Locate the cell with the specified text and output its [x, y] center coordinate. 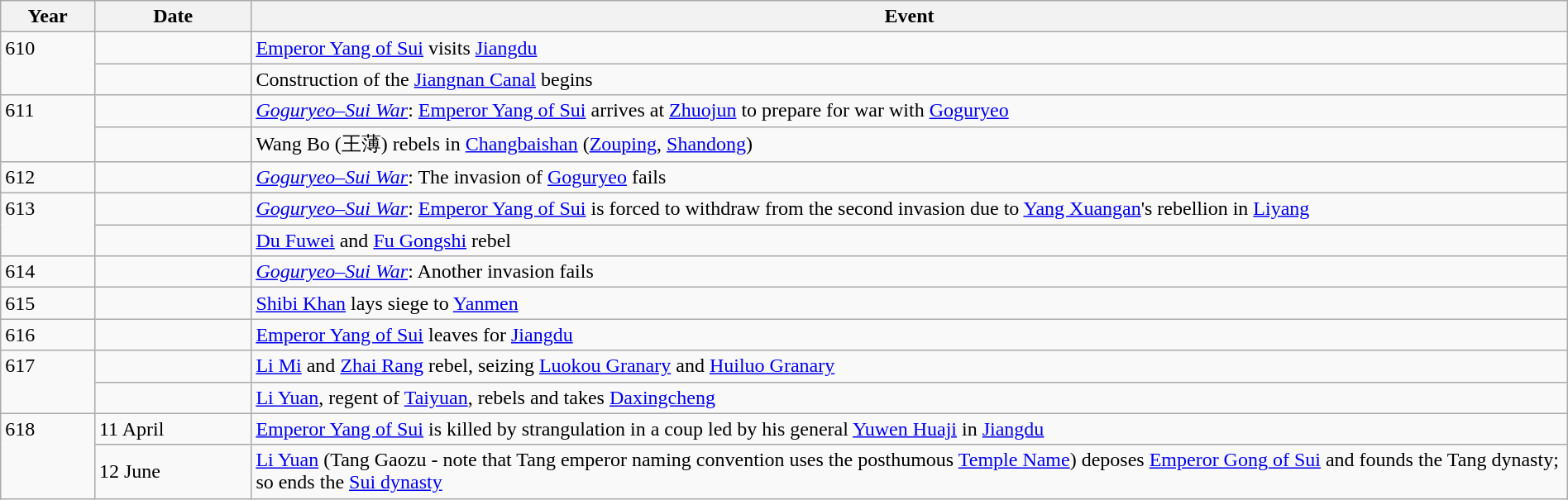
Year [48, 17]
617 [48, 382]
Emperor Yang of Sui visits Jiangdu [910, 48]
615 [48, 303]
Goguryeo–Sui War: Emperor Yang of Sui is forced to withdraw from the second invasion due to Yang Xuangan's rebellion in Liyang [910, 209]
Goguryeo–Sui War: The invasion of Goguryeo fails [910, 178]
Shibi Khan lays siege to Yanmen [910, 303]
611 [48, 129]
Goguryeo–Sui War: Emperor Yang of Sui arrives at Zhuojun to prepare for war with Goguryeo [910, 111]
Li Mi and Zhai Rang rebel, seizing Luokou Granary and Huiluo Granary [910, 366]
616 [48, 335]
Construction of the Jiangnan Canal begins [910, 79]
Wang Bo (王薄) rebels in Changbaishan (Zouping, Shandong) [910, 144]
618 [48, 456]
Date [172, 17]
Event [910, 17]
Emperor Yang of Sui is killed by strangulation in a coup led by his general Yuwen Huaji in Jiangdu [910, 429]
613 [48, 225]
614 [48, 272]
11 April [172, 429]
Emperor Yang of Sui leaves for Jiangdu [910, 335]
Goguryeo–Sui War: Another invasion fails [910, 272]
12 June [172, 471]
Li Yuan, regent of Taiyuan, rebels and takes Daxingcheng [910, 398]
612 [48, 178]
Du Fuwei and Fu Gongshi rebel [910, 240]
610 [48, 64]
